For the text-containing cell, return its midpoint in (x, y) coordinate format. 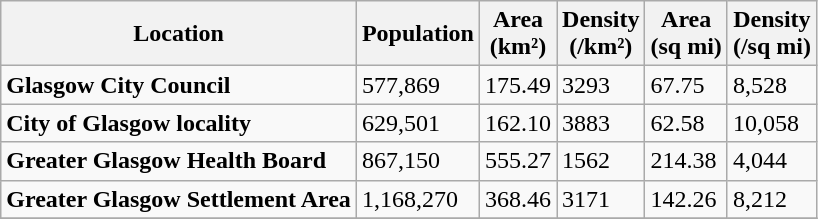
Location (179, 34)
67.75 (686, 85)
3293 (601, 85)
867,150 (418, 161)
142.26 (686, 199)
162.10 (518, 123)
1562 (601, 161)
Population (418, 34)
1,168,270 (418, 199)
Density(/km²) (601, 34)
Area(sq mi) (686, 34)
Glasgow City Council (179, 85)
214.38 (686, 161)
577,869 (418, 85)
Greater Glasgow Settlement Area (179, 199)
175.49 (518, 85)
8,212 (772, 199)
10,058 (772, 123)
555.27 (518, 161)
4,044 (772, 161)
3883 (601, 123)
Greater Glasgow Health Board (179, 161)
62.58 (686, 123)
3171 (601, 199)
8,528 (772, 85)
629,501 (418, 123)
368.46 (518, 199)
Area(km²) (518, 34)
City of Glasgow locality (179, 123)
Density(/sq mi) (772, 34)
